Return (x, y) of the center of cell containing provided text 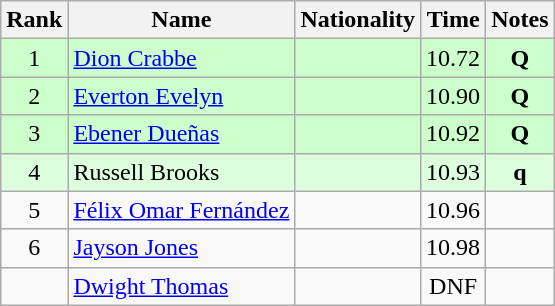
Notes (520, 20)
10.72 (454, 58)
Dwight Thomas (182, 286)
10.92 (454, 134)
5 (34, 210)
1 (34, 58)
4 (34, 172)
Russell Brooks (182, 172)
6 (34, 248)
Rank (34, 20)
10.93 (454, 172)
q (520, 172)
Nationality (358, 20)
10.96 (454, 210)
Ebener Dueñas (182, 134)
3 (34, 134)
Name (182, 20)
Time (454, 20)
Félix Omar Fernández (182, 210)
DNF (454, 286)
10.90 (454, 96)
2 (34, 96)
10.98 (454, 248)
Dion Crabbe (182, 58)
Everton Evelyn (182, 96)
Jayson Jones (182, 248)
